Pinpoint the cell where the given text exists, returning its (X, Y) midpoint coordinate. 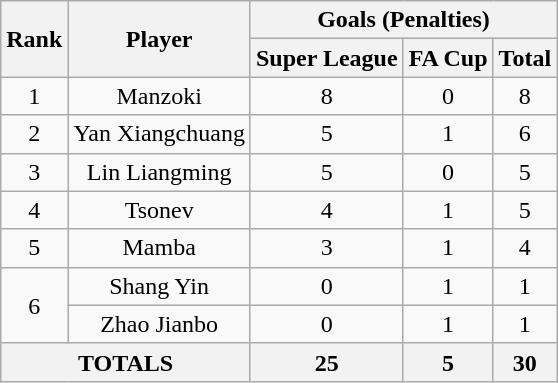
Yan Xiangchuang (160, 134)
Shang Yin (160, 286)
30 (525, 362)
Goals (Penalties) (403, 20)
Manzoki (160, 96)
TOTALS (126, 362)
Lin Liangming (160, 172)
Player (160, 39)
Mamba (160, 248)
FA Cup (448, 58)
25 (326, 362)
2 (34, 134)
Super League (326, 58)
Rank (34, 39)
Total (525, 58)
Zhao Jianbo (160, 324)
Tsonev (160, 210)
